Find where the given text appears and provide that cell's center as (x, y) coordinate. 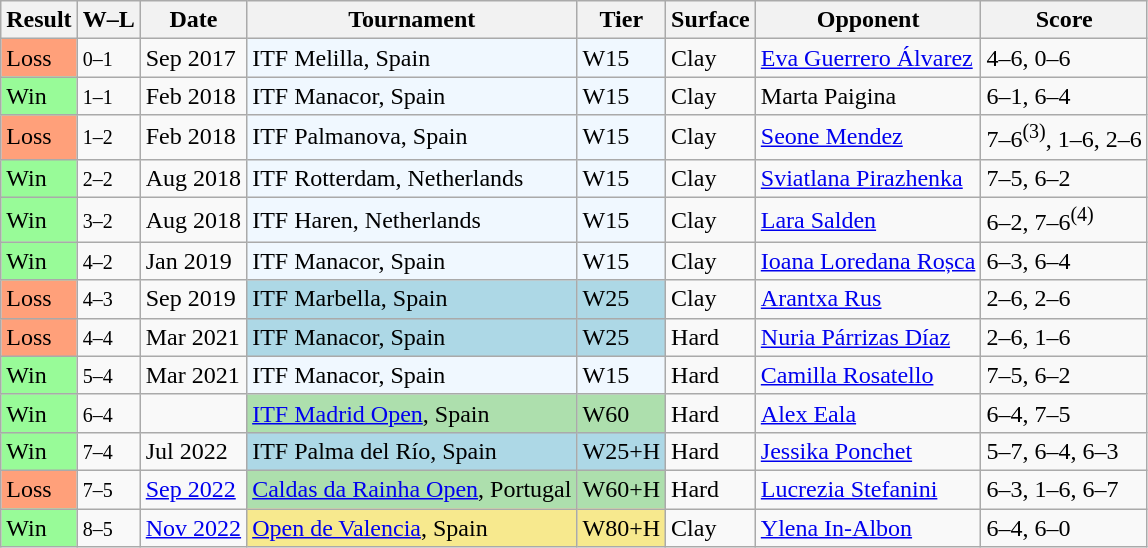
7–5 (108, 489)
0–1 (108, 58)
Ylena In-Albon (868, 528)
Nov 2022 (193, 528)
7–6(3), 1–6, 2–6 (1064, 138)
ITF Haren, Netherlands (412, 220)
Open de Valencia, Spain (412, 528)
1–2 (108, 138)
Marta Paigina (868, 96)
Surface (711, 20)
ITF Madrid Open, Spain (412, 413)
Result (39, 20)
Camilla Rosatello (868, 375)
4–2 (108, 261)
5–4 (108, 375)
Sep 2022 (193, 489)
Caldas da Rainha Open, Portugal (412, 489)
Jul 2022 (193, 451)
ITF Marbella, Spain (412, 299)
W60+H (622, 489)
4–4 (108, 337)
ITF Melilla, Spain (412, 58)
Arantxa Rus (868, 299)
Ioana Loredana Roșca (868, 261)
W60 (622, 413)
6–4 (108, 413)
4–3 (108, 299)
Alex Eala (868, 413)
7–4 (108, 451)
W80+H (622, 528)
8–5 (108, 528)
Jessika Ponchet (868, 451)
6–3, 6–4 (1064, 261)
6–4, 6–0 (1064, 528)
Nuria Párrizas Díaz (868, 337)
6–2, 7–6(4) (1064, 220)
Sviatlana Pirazhenka (868, 178)
1–1 (108, 96)
Score (1064, 20)
Seone Mendez (868, 138)
2–6, 2–6 (1064, 299)
ITF Rotterdam, Netherlands (412, 178)
Eva Guerrero Álvarez (868, 58)
6–3, 1–6, 6–7 (1064, 489)
Sep 2017 (193, 58)
4–6, 0–6 (1064, 58)
W25+H (622, 451)
W–L (108, 20)
3–2 (108, 220)
6–1, 6–4 (1064, 96)
Lara Salden (868, 220)
Jan 2019 (193, 261)
Lucrezia Stefanini (868, 489)
Sep 2019 (193, 299)
ITF Palmanova, Spain (412, 138)
2–6, 1–6 (1064, 337)
Tier (622, 20)
Opponent (868, 20)
5–7, 6–4, 6–3 (1064, 451)
Tournament (412, 20)
6–4, 7–5 (1064, 413)
ITF Palma del Río, Spain (412, 451)
Date (193, 20)
2–2 (108, 178)
